Find where the given text appears and provide that cell's center as (X, Y) coordinate. 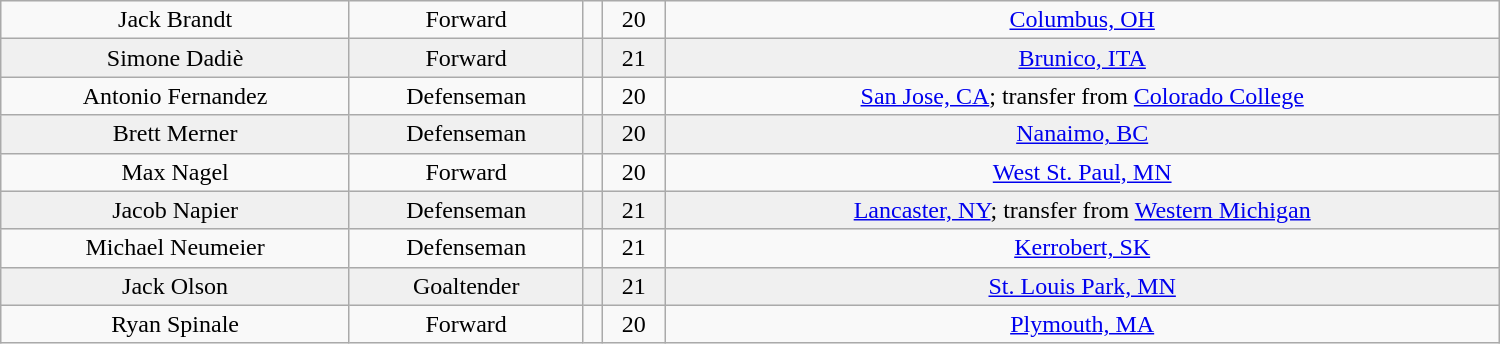
West St. Paul, MN (1082, 172)
San Jose, CA; transfer from Colorado College (1082, 96)
Michael Neumeier (176, 248)
Brunico, ITA (1082, 58)
Antonio Fernandez (176, 96)
Simone Dadiè (176, 58)
Jack Olson (176, 286)
Columbus, OH (1082, 20)
Ryan Spinale (176, 324)
St. Louis Park, MN (1082, 286)
Jack Brandt (176, 20)
Plymouth, MA (1082, 324)
Lancaster, NY; transfer from Western Michigan (1082, 210)
Brett Merner (176, 134)
Goaltender (466, 286)
Max Nagel (176, 172)
Kerrobert, SK (1082, 248)
Nanaimo, BC (1082, 134)
Jacob Napier (176, 210)
